From the cell containing the given text, extract its center point as [x, y] coordinate. 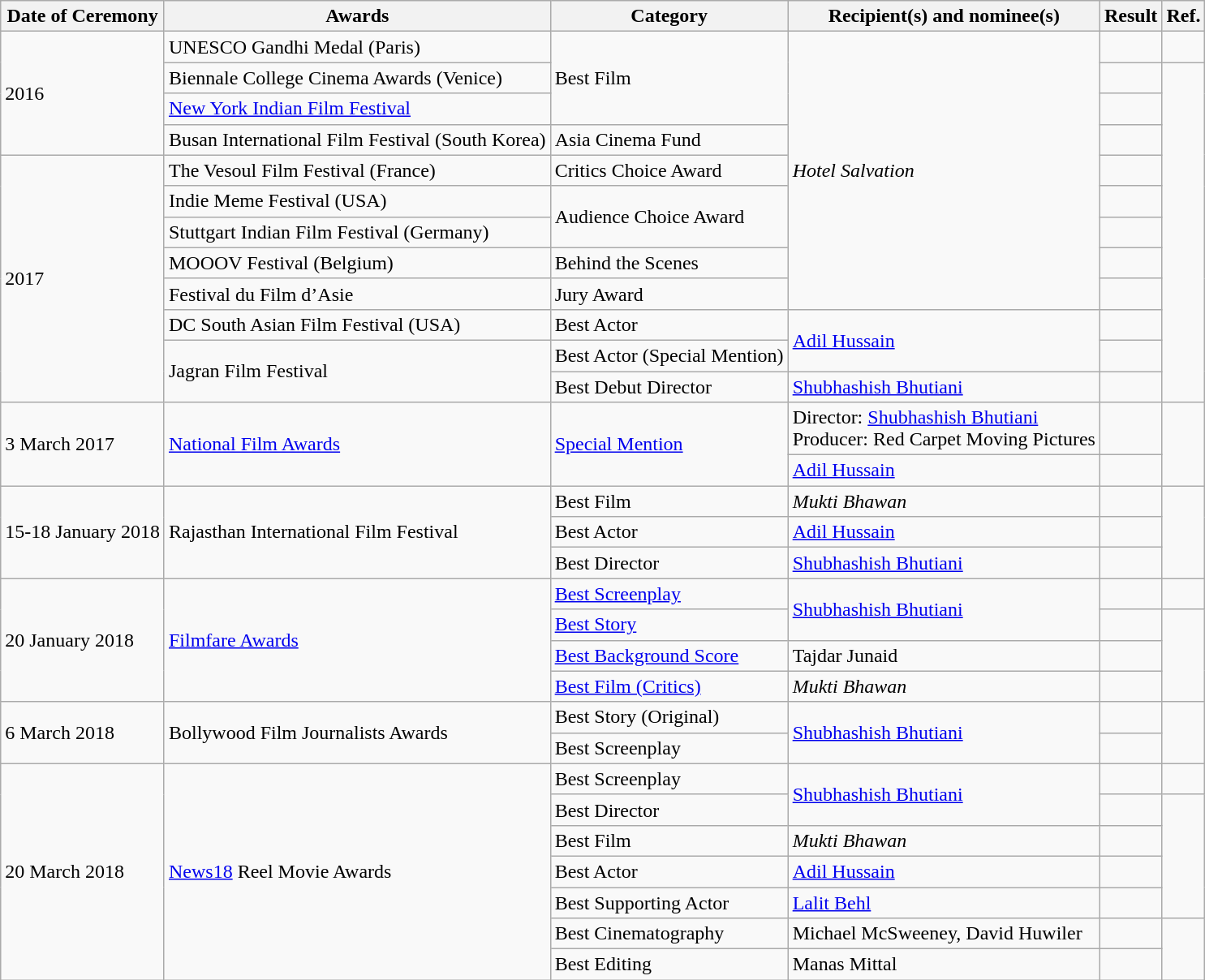
Category [669, 16]
Rajasthan International Film Festival [357, 532]
National Film Awards [357, 445]
Busan International Film Festival (South Korea) [357, 140]
2017 [83, 278]
3 March 2017 [83, 445]
Best Film (Critics) [669, 686]
Michael McSweeney, David Huwiler [944, 934]
Recipient(s) and nominee(s) [944, 16]
Best Story [669, 625]
MOOOV Festival (Belgium) [357, 263]
2016 [83, 93]
New York Indian Film Festival [357, 109]
The Vesoul Film Festival (France) [357, 170]
Lalit Behl [944, 903]
DC South Asian Film Festival (USA) [357, 325]
Jury Award [669, 294]
6 March 2018 [83, 733]
Best Debut Director [669, 387]
20 January 2018 [83, 640]
News18 Reel Movie Awards [357, 871]
Best Editing [669, 965]
Behind the Scenes [669, 263]
Filmfare Awards [357, 640]
Director: Shubhashish BhutianiProducer: Red Carpet Moving Pictures [944, 428]
Best Story (Original) [669, 717]
Best Background Score [669, 655]
Stuttgart Indian Film Festival (Germany) [357, 232]
Awards [357, 16]
Manas Mittal [944, 965]
Tajdar Junaid [944, 655]
Asia Cinema Fund [669, 140]
UNESCO Gandhi Medal (Paris) [357, 47]
Bollywood Film Journalists Awards [357, 733]
Biennale College Cinema Awards (Venice) [357, 78]
Festival du Film d’Asie [357, 294]
Critics Choice Award [669, 170]
Best Actor (Special Mention) [669, 355]
15-18 January 2018 [83, 532]
Indie Meme Festival (USA) [357, 201]
Best Cinematography [669, 934]
Hotel Salvation [944, 170]
20 March 2018 [83, 871]
Ref. [1183, 16]
Special Mention [669, 445]
Result [1130, 16]
Date of Ceremony [83, 16]
Audience Choice Award [669, 217]
Best Supporting Actor [669, 903]
Jagran Film Festival [357, 371]
